Locate the cell with the specified text and output its (X, Y) center coordinate. 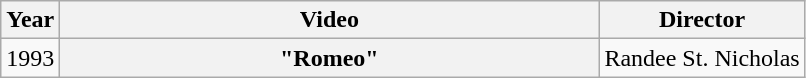
Video (330, 20)
1993 (30, 58)
Director (702, 20)
Randee St. Nicholas (702, 58)
"Romeo" (330, 58)
Year (30, 20)
